Provide the [X, Y] coordinate of the cell's center where the given text is located.  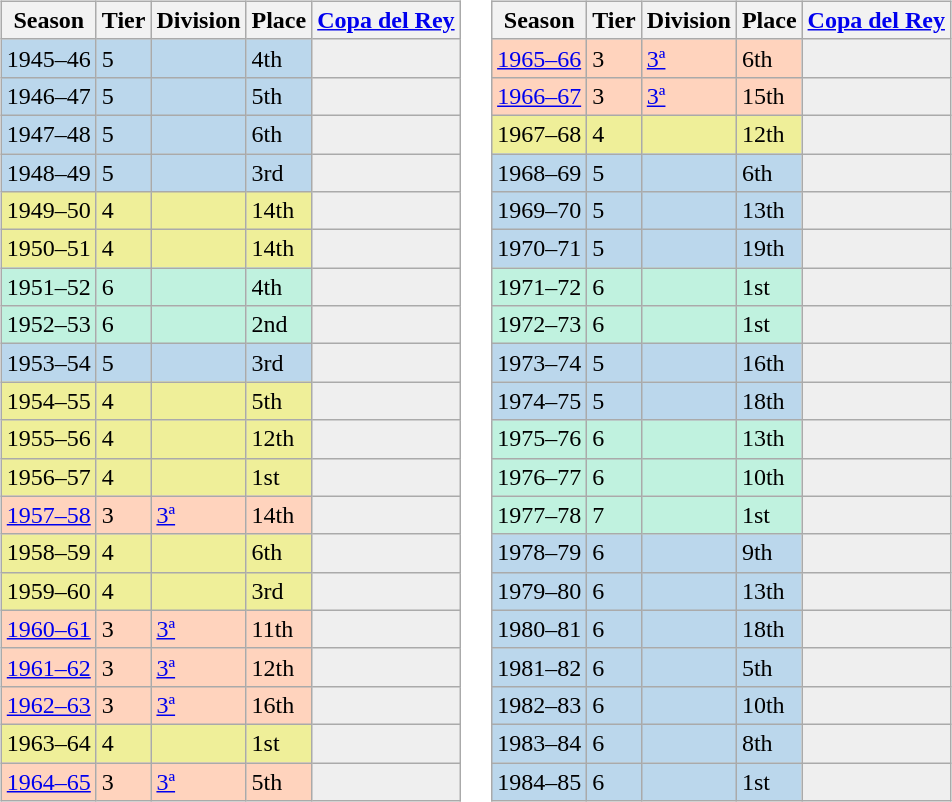
1956–57 [48, 477]
15th [769, 96]
1969–70 [540, 211]
1951–52 [48, 287]
1946–47 [48, 96]
1960–61 [48, 629]
1972–73 [540, 325]
1954–55 [48, 401]
1953–54 [48, 363]
1967–68 [540, 134]
1968–69 [540, 173]
1983–84 [540, 743]
1981–82 [540, 667]
1966–67 [540, 96]
7 [614, 515]
1963–64 [48, 743]
1979–80 [540, 591]
1955–56 [48, 439]
1957–58 [48, 515]
9th [769, 553]
1974–75 [540, 401]
1964–65 [48, 781]
8th [769, 743]
1978–79 [540, 553]
1971–72 [540, 287]
1949–50 [48, 211]
1958–59 [48, 553]
1976–77 [540, 477]
11th [279, 629]
1962–63 [48, 705]
1977–78 [540, 515]
1950–51 [48, 249]
1945–46 [48, 58]
1982–83 [540, 705]
1959–60 [48, 591]
1980–81 [540, 629]
2nd [279, 325]
1984–85 [540, 781]
1965–66 [540, 58]
1947–48 [48, 134]
1973–74 [540, 363]
1952–53 [48, 325]
1970–71 [540, 249]
1975–76 [540, 439]
1948–49 [48, 173]
19th [769, 249]
1961–62 [48, 667]
